Extract the [X, Y] coordinate from the center of the cell holding the provided text.  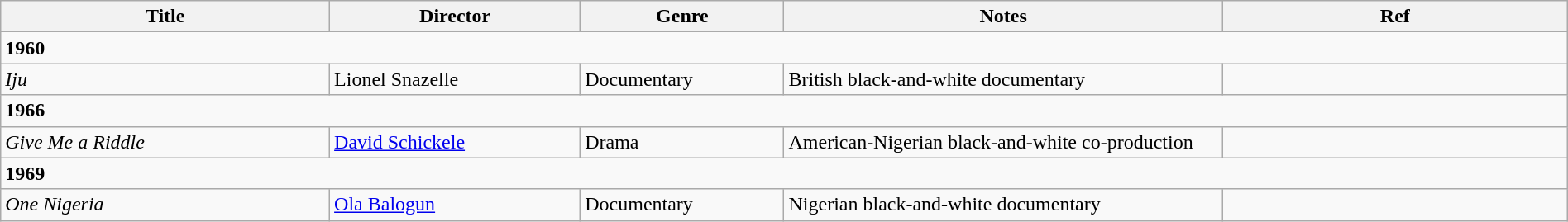
Title [165, 17]
One Nigeria [165, 205]
Iju [165, 79]
American-Nigerian black-and-white co-production [1003, 142]
1966 [784, 111]
1960 [784, 48]
David Schickele [455, 142]
Drama [682, 142]
Genre [682, 17]
Nigerian black-and-white documentary [1003, 205]
British black-and-white documentary [1003, 79]
Give Me a Riddle [165, 142]
Director [455, 17]
Notes [1003, 17]
Lionel Snazelle [455, 79]
1969 [784, 173]
Ref [1394, 17]
Ola Balogun [455, 205]
